Determine the [x, y] coordinate at the center of the cell enclosing the given text.  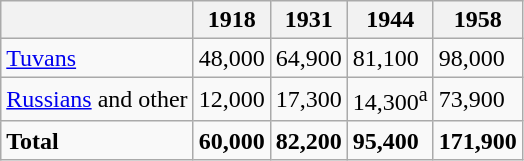
1918 [232, 20]
82,200 [308, 140]
17,300 [308, 100]
1944 [390, 20]
Russians and other [97, 100]
81,100 [390, 58]
Tuvans [97, 58]
60,000 [232, 140]
1958 [478, 20]
171,900 [478, 140]
14,300a [390, 100]
1931 [308, 20]
98,000 [478, 58]
64,900 [308, 58]
Total [97, 140]
73,900 [478, 100]
95,400 [390, 140]
48,000 [232, 58]
12,000 [232, 100]
